Provide the [x, y] coordinate of the cell's center where the given text is located.  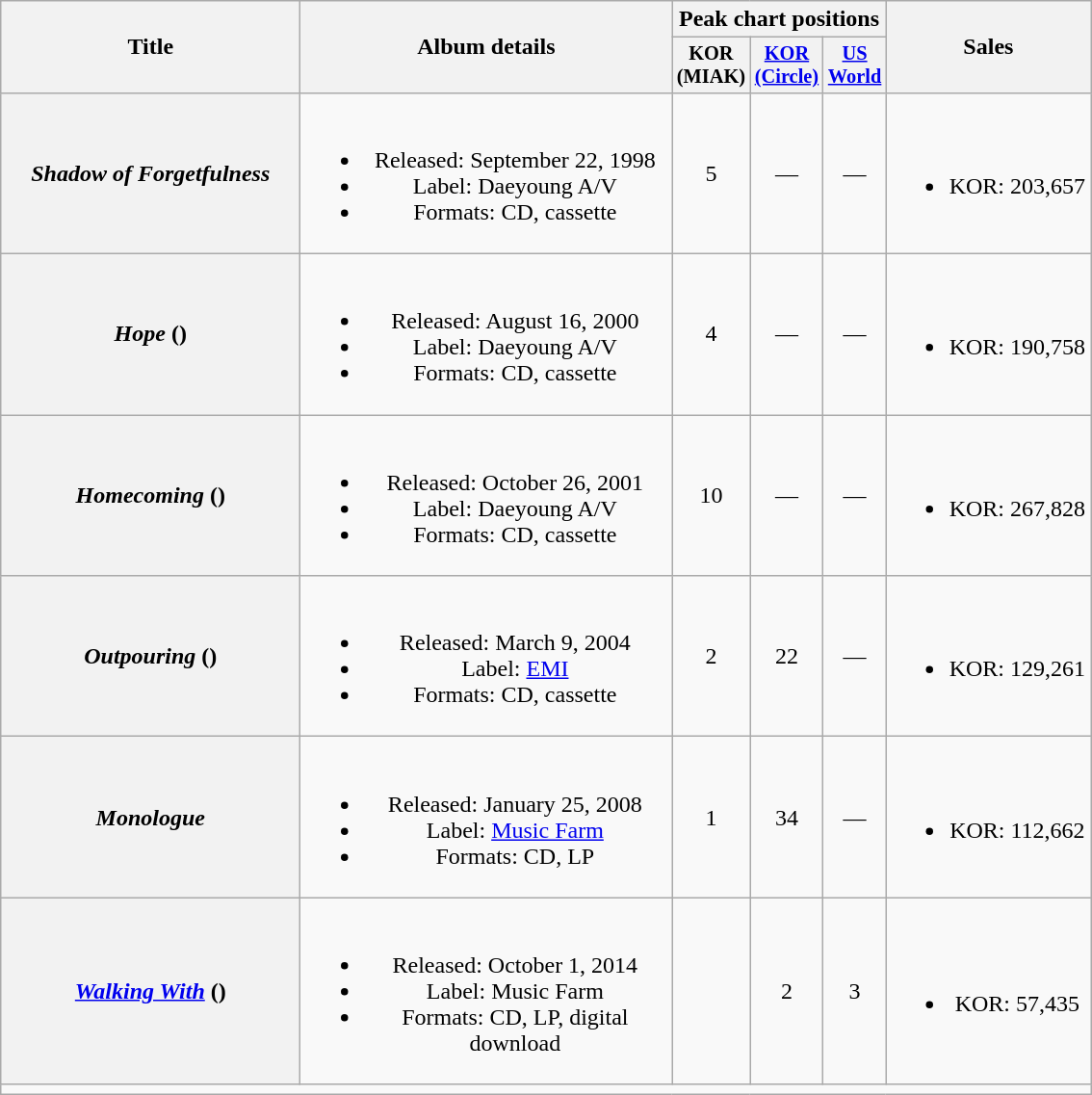
KOR: 129,261 [988, 657]
Released: October 26, 2001Label: Daeyoung A/VFormats: CD, cassette [486, 495]
Monologue [150, 817]
KOR(MIAK) [711, 65]
3 [855, 991]
Peak chart positions [779, 19]
22 [787, 657]
USWorld [855, 65]
10 [711, 495]
Walking With () [150, 991]
Title [150, 47]
KOR: 203,657 [988, 173]
5 [711, 173]
Album details [486, 47]
KOR(Circle) [787, 65]
Released: August 16, 2000Label: Daeyoung A/VFormats: CD, cassette [486, 335]
Shadow of Forgetfulness [150, 173]
KOR: 112,662 [988, 817]
Homecoming () [150, 495]
Released: January 25, 2008Label: Music FarmFormats: CD, LP [486, 817]
KOR: 267,828 [988, 495]
Released: September 22, 1998Label: Daeyoung A/VFormats: CD, cassette [486, 173]
1 [711, 817]
34 [787, 817]
Released: March 9, 2004Label: EMIFormats: CD, cassette [486, 657]
4 [711, 335]
Hope () [150, 335]
Sales [988, 47]
KOR: 57,435 [988, 991]
KOR: 190,758 [988, 335]
Released: October 1, 2014Label: Music FarmFormats: CD, LP, digital download [486, 991]
Outpouring () [150, 657]
